Return the (X, Y) coordinate for the center point of the cell that contains the specified text.  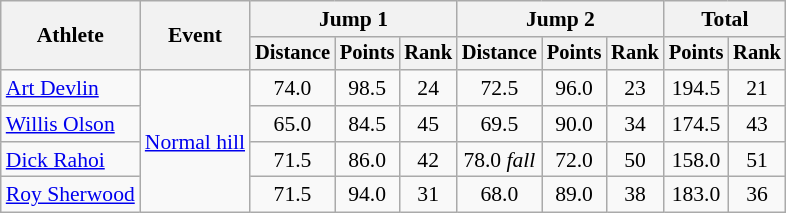
69.5 (500, 124)
183.0 (696, 195)
74.0 (292, 88)
78.0 fall (500, 160)
Jump 2 (560, 19)
94.0 (367, 195)
36 (757, 195)
Willis Olson (70, 124)
43 (757, 124)
38 (635, 195)
Dick Rahoi (70, 160)
Roy Sherwood (70, 195)
72.0 (574, 160)
158.0 (696, 160)
45 (428, 124)
Total (725, 19)
72.5 (500, 88)
34 (635, 124)
42 (428, 160)
Normal hill (195, 141)
31 (428, 195)
98.5 (367, 88)
89.0 (574, 195)
Athlete (70, 36)
86.0 (367, 160)
51 (757, 160)
84.5 (367, 124)
21 (757, 88)
Art Devlin (70, 88)
68.0 (500, 195)
65.0 (292, 124)
Jump 1 (354, 19)
96.0 (574, 88)
174.5 (696, 124)
90.0 (574, 124)
Event (195, 36)
194.5 (696, 88)
50 (635, 160)
24 (428, 88)
23 (635, 88)
